Find where the given text appears and provide that cell's center as (x, y) coordinate. 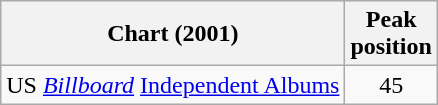
Peakposition (391, 34)
Chart (2001) (173, 34)
45 (391, 85)
US Billboard Independent Albums (173, 85)
